Output the [X, Y] coordinate of the center of the cell containing the given text.  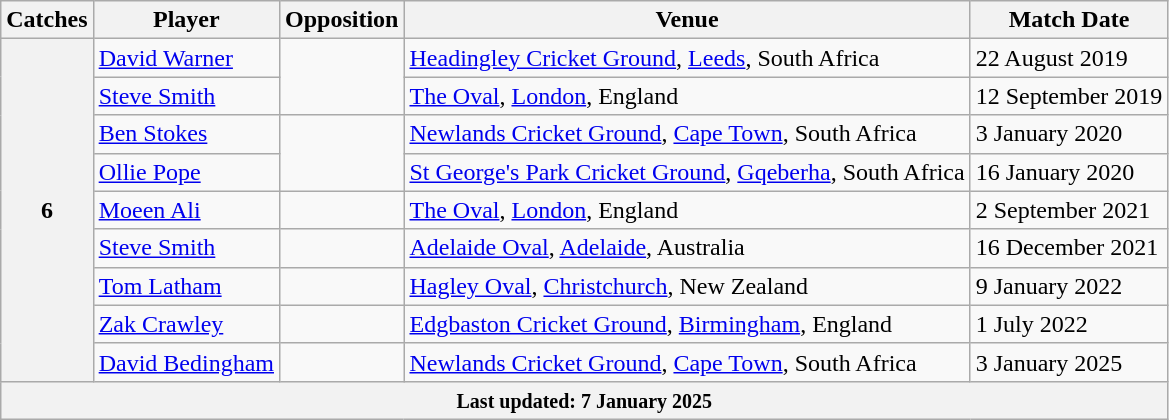
Tom Latham [186, 286]
1 July 2022 [1069, 324]
Adelaide Oval, Adelaide, Australia [687, 248]
Edgbaston Cricket Ground, Birmingham, England [687, 324]
9 January 2022 [1069, 286]
St George's Park Cricket Ground, Gqeberha, South Africa [687, 172]
Last updated: 7 January 2025 [584, 400]
David Bedingham [186, 362]
Ben Stokes [186, 134]
22 August 2019 [1069, 58]
2 September 2021 [1069, 210]
12 September 2019 [1069, 96]
Match Date [1069, 20]
Venue [687, 20]
Hagley Oval, Christchurch, New Zealand [687, 286]
Catches [47, 20]
Zak Crawley [186, 324]
Opposition [342, 20]
6 [47, 210]
Moeen Ali [186, 210]
Headingley Cricket Ground, Leeds, South Africa [687, 58]
16 December 2021 [1069, 248]
Player [186, 20]
David Warner [186, 58]
Ollie Pope [186, 172]
3 January 2025 [1069, 362]
3 January 2020 [1069, 134]
16 January 2020 [1069, 172]
